Output the (X, Y) coordinate of the center of the cell containing the given text.  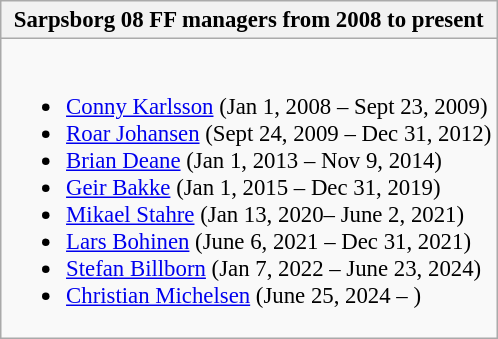
Sarpsborg 08 FF managers from 2008 to present (249, 20)
